For the text-containing cell, return its midpoint in [X, Y] coordinate format. 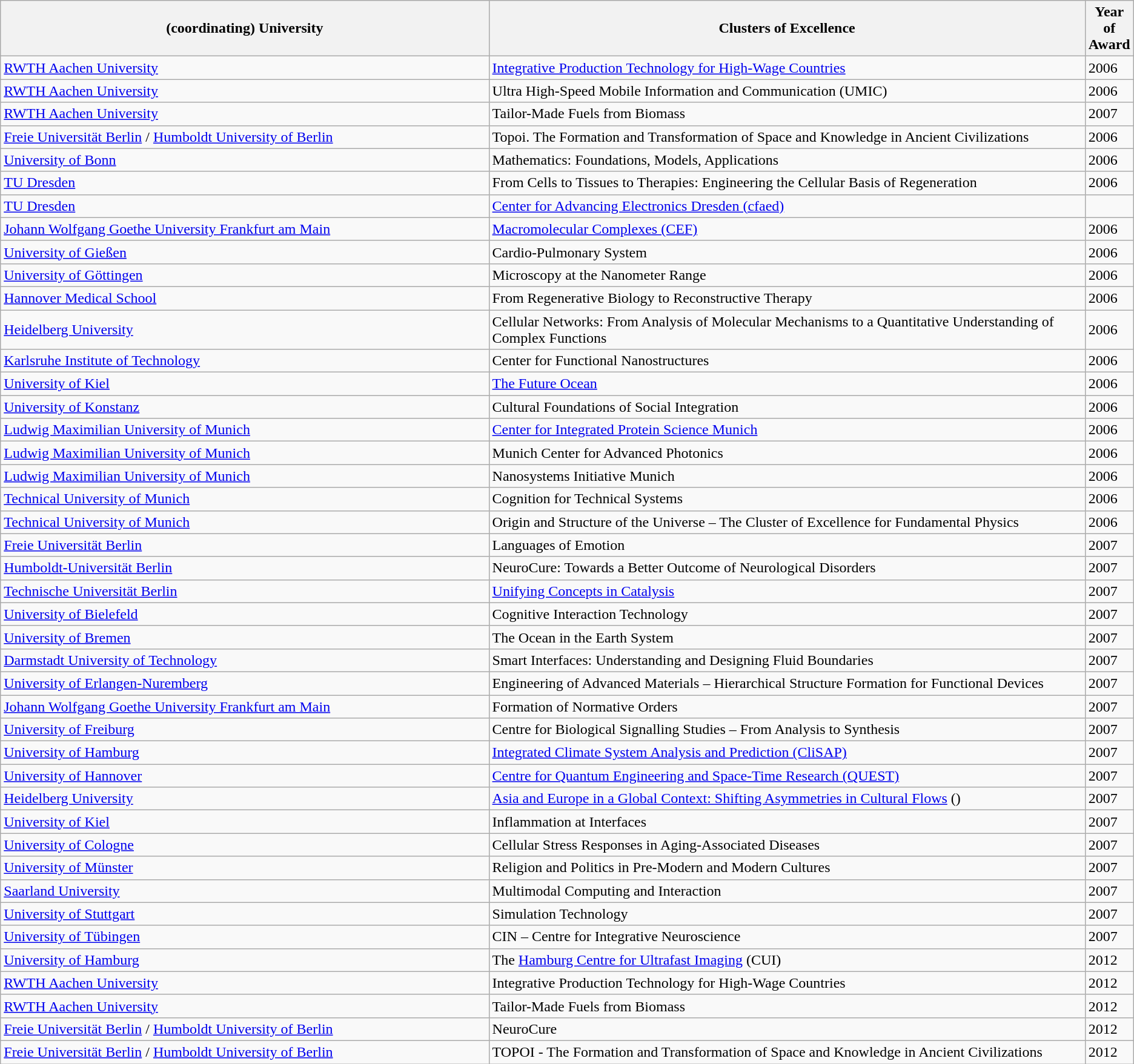
(coordinating) University [245, 28]
Centre for Quantum Engineering and Space-Time Research (QUEST) [787, 776]
Darmstadt University of Technology [245, 660]
The Future Ocean [787, 384]
Centre for Biological Signalling Studies – From Analysis to Synthesis [787, 730]
The Hamburg Centre for Ultrafast Imaging (CUI) [787, 960]
Center for Integrated Protein Science Munich [787, 430]
University of Gießen [245, 252]
University of Tübingen [245, 937]
Nanosystems Initiative Munich [787, 476]
University of Bremen [245, 637]
Clusters of Excellence [787, 28]
University of Bonn [245, 160]
Simulation Technology [787, 914]
University of Göttingen [245, 275]
University of Cologne [245, 845]
University of Bielefeld [245, 614]
Mathematics: Foundations, Models, Applications [787, 160]
Engineering of Advanced Materials – Hierarchical Structure Formation for Functional Devices [787, 683]
Religion and Politics in Pre-Modern and Modern Cultures [787, 868]
Asia and Europe in a Global Context: Shifting Asymmetries in Cultural Flows () [787, 799]
Cognitive Interaction Technology [787, 614]
Multimodal Computing and Interaction [787, 891]
University of Hannover [245, 776]
CIN – Centre for Integrative Neuroscience [787, 937]
University of Erlangen-Nuremberg [245, 683]
Formation of Normative Orders [787, 707]
Year of Award [1109, 28]
Macromolecular Complexes (CEF) [787, 229]
Unifying Concepts in Catalysis [787, 591]
Cellular Stress Responses in Aging-Associated Diseases [787, 845]
Karlsruhe Institute of Technology [245, 361]
Freie Universität Berlin [245, 545]
Languages of Emotion [787, 545]
Center for Functional Nanostructures [787, 361]
Hannover Medical School [245, 298]
Technische Universität Berlin [245, 591]
Munich Center for Advanced Photonics [787, 453]
Inflammation at Interfaces [787, 822]
From Regenerative Biology to Reconstructive Therapy [787, 298]
Smart Interfaces: Understanding and Designing Fluid Boundaries [787, 660]
NeuroCure: Towards a Better Outcome of Neurological Disorders [787, 568]
TOPOI - The Formation and Transformation of Space and Knowledge in Ancient Civilizations [787, 1052]
Topoi. The Formation and Transformation of Space and Knowledge in Ancient Civilizations [787, 137]
Cellular Networks: From Analysis of Molecular Mechanisms to a Quantitative Understanding of Complex Functions [787, 329]
University of Freiburg [245, 730]
Integrated Climate System Analysis and Prediction (CliSAP) [787, 753]
University of Stuttgart [245, 914]
The Ocean in the Earth System [787, 637]
University of Konstanz [245, 407]
Microscopy at the Nanometer Range [787, 275]
Center for Advancing Electronics Dresden (cfaed) [787, 206]
Cognition for Technical Systems [787, 499]
Saarland University [245, 891]
NeuroCure [787, 1029]
Origin and Structure of the Universe – The Cluster of Excellence for Fundamental Physics [787, 522]
Cardio-Pulmonary System [787, 252]
Ultra High-Speed Mobile Information and Communication (UMIC) [787, 91]
Cultural Foundations of Social Integration [787, 407]
University of Münster [245, 868]
From Cells to Tissues to Therapies: Engineering the Cellular Basis of Regeneration [787, 183]
Humboldt-Universität Berlin [245, 568]
